Determine the (X, Y) coordinate at the center of the cell enclosing the given text.  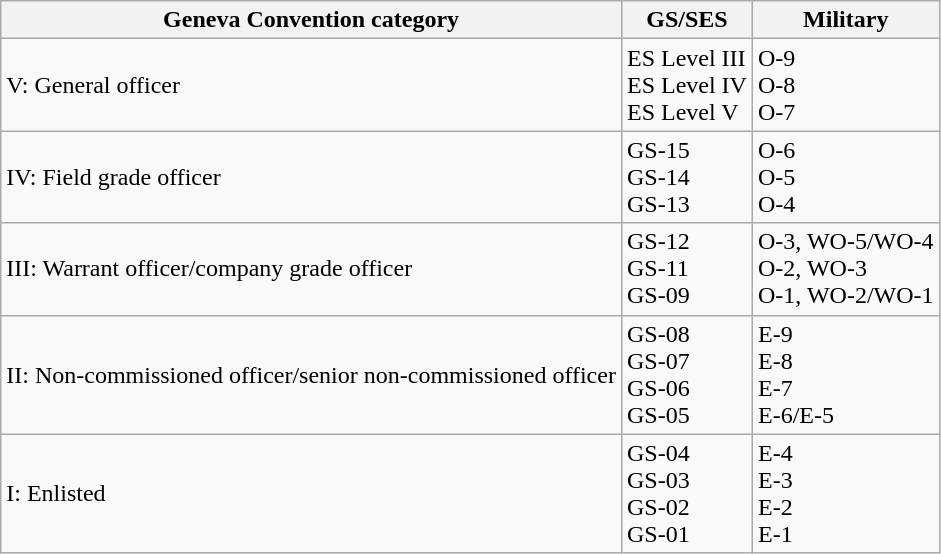
ES Level IIIES Level IVES Level V (686, 85)
II: Non-commissioned officer/senior non-commissioned officer (312, 374)
I: Enlisted (312, 494)
O-6O-5O-4 (846, 177)
GS-04GS-03GS-02GS-01 (686, 494)
III: Warrant officer/company grade officer (312, 269)
Military (846, 20)
V: General officer (312, 85)
IV: Field grade officer (312, 177)
O-9O-8O-7 (846, 85)
GS/SES (686, 20)
GS-15GS-14GS-13 (686, 177)
O-3, WO-5/WO-4O-2, WO-3O-1, WO-2/WO-1 (846, 269)
GS-12GS-11GS-09 (686, 269)
GS-08GS-07GS-06GS-05 (686, 374)
Geneva Convention category (312, 20)
E-9E-8E-7E-6/E-5 (846, 374)
E-4E-3E-2E-1 (846, 494)
